Identify which cell holds the provided text, then report its [x, y] central coordinate. 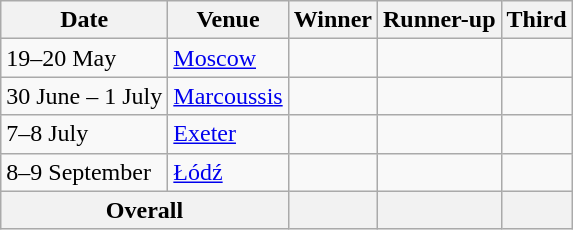
Overall [144, 210]
8–9 September [84, 172]
Exeter [228, 134]
Marcoussis [228, 96]
Runner-up [440, 20]
Łódź [228, 172]
30 June – 1 July [84, 96]
Winner [332, 20]
Date [84, 20]
Moscow [228, 58]
Third [536, 20]
19–20 May [84, 58]
Venue [228, 20]
7–8 July [84, 134]
